Pinpoint the cell where the given text exists, returning its [X, Y] midpoint coordinate. 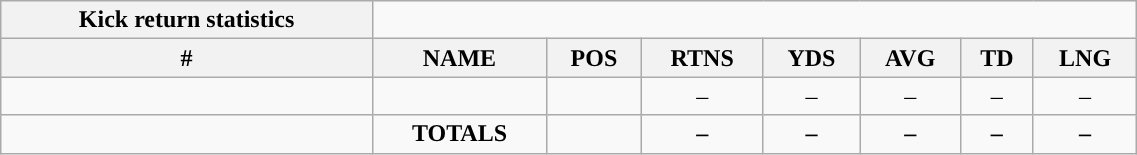
TD [996, 58]
YDS [812, 58]
AVG [910, 58]
NAME [459, 58]
TOTALS [459, 134]
LNG [1085, 58]
POS [594, 58]
# [187, 58]
Kick return statistics [187, 20]
RTNS [702, 58]
